Provide the [x, y] coordinate of the cell's center where the given text is located.  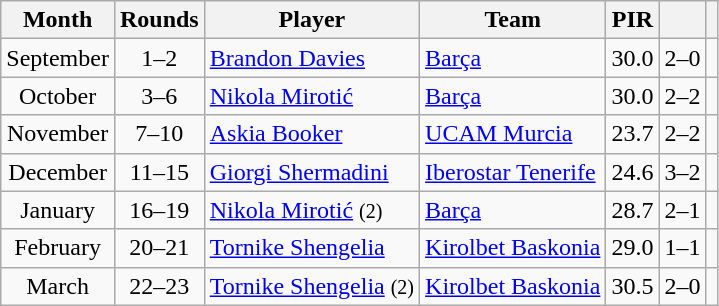
3–2 [682, 172]
3–6 [159, 96]
23.7 [632, 134]
November [58, 134]
February [58, 248]
Nikola Mirotić [312, 96]
Iberostar Tenerife [513, 172]
2–1 [682, 210]
7–10 [159, 134]
1–2 [159, 58]
Month [58, 20]
Brandon Davies [312, 58]
UCAM Murcia [513, 134]
29.0 [632, 248]
Tornike Shengelia [312, 248]
Player [312, 20]
January [58, 210]
Rounds [159, 20]
20–21 [159, 248]
December [58, 172]
22–23 [159, 286]
30.5 [632, 286]
28.7 [632, 210]
Tornike Shengelia (2) [312, 286]
11–15 [159, 172]
1–1 [682, 248]
Askia Booker [312, 134]
16–19 [159, 210]
September [58, 58]
Team [513, 20]
Nikola Mirotić (2) [312, 210]
March [58, 286]
October [58, 96]
24.6 [632, 172]
Giorgi Shermadini [312, 172]
PIR [632, 20]
